Search for the cell housing the specified text and yield its (x, y) center coordinate. 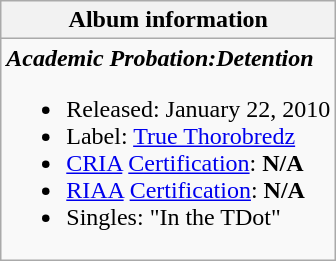
Album information (168, 20)
Academic Probation:DetentionReleased: January 22, 2010Label: True ThorobredzCRIA Certification: N/ARIAA Certification: N/ASingles: "In the TDot" (168, 150)
